For the text-containing cell, return its midpoint in (x, y) coordinate format. 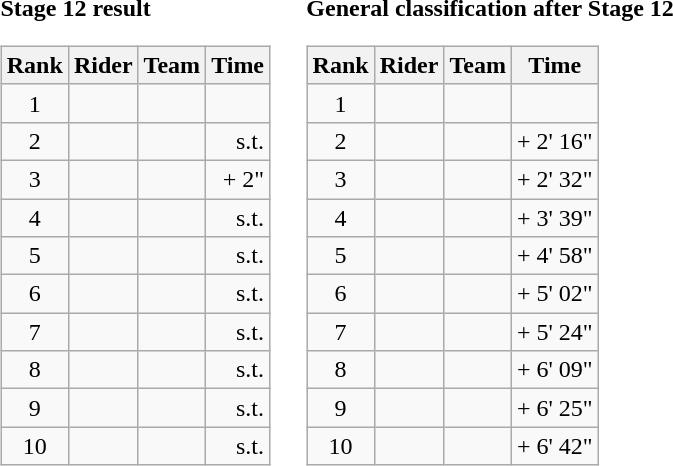
+ 2' 16" (554, 141)
+ 6' 25" (554, 408)
+ 4' 58" (554, 256)
+ 2" (238, 179)
+ 2' 32" (554, 179)
+ 5' 24" (554, 332)
+ 6' 42" (554, 446)
+ 5' 02" (554, 294)
+ 3' 39" (554, 217)
+ 6' 09" (554, 370)
